Scan for the cell matching the given text and deliver its [X, Y] coordinate at center. 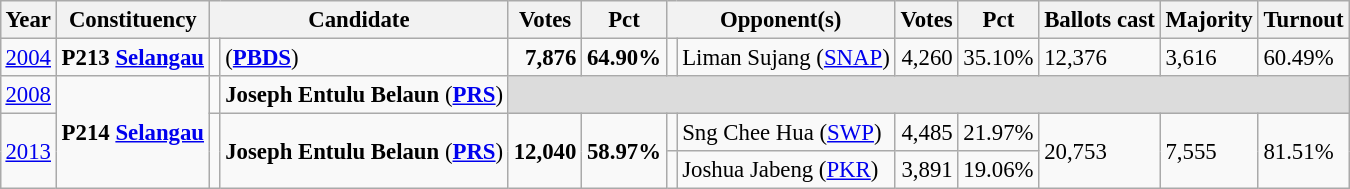
2013 [28, 152]
3,616 [1209, 57]
2004 [28, 57]
35.10% [998, 57]
Majority [1209, 20]
4,485 [926, 133]
Candidate [358, 20]
Joshua Jabeng (PKR) [786, 170]
Liman Sujang (SNAP) [786, 57]
64.90% [624, 57]
P214 Selangau [132, 132]
60.49% [1304, 57]
2008 [28, 95]
12,040 [544, 152]
19.06% [998, 170]
20,753 [1100, 152]
81.51% [1304, 152]
Year [28, 20]
Ballots cast [1100, 20]
21.97% [998, 133]
Turnout [1304, 20]
7,876 [544, 57]
Opponent(s) [780, 20]
58.97% [624, 152]
4,260 [926, 57]
7,555 [1209, 152]
Sng Chee Hua (SWP) [786, 133]
12,376 [1100, 57]
(PBDS) [364, 57]
Constituency [132, 20]
3,891 [926, 170]
P213 Selangau [132, 57]
